Scan for the cell matching the given text and deliver its (x, y) coordinate at center. 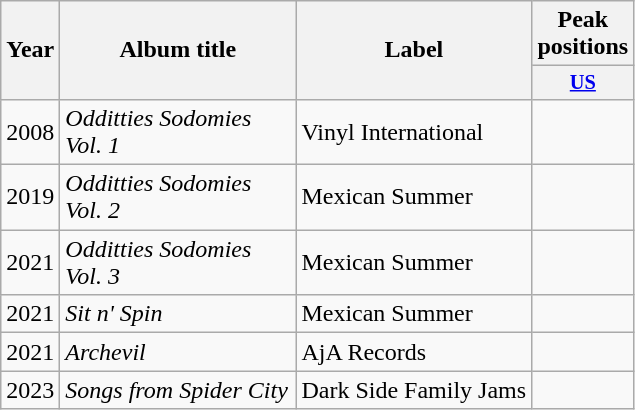
2008 (30, 132)
Songs from Spider City (178, 390)
Peak positions (583, 34)
Album title (178, 50)
Vinyl International (414, 132)
2019 (30, 198)
Sit n' Spin (178, 314)
Dark Side Family Jams (414, 390)
Odditties Sodomies Vol. 3 (178, 262)
2023 (30, 390)
Odditties Sodomies Vol. 1 (178, 132)
US (583, 83)
Archevil (178, 352)
Odditties Sodomies Vol. 2 (178, 198)
Label (414, 50)
AjA Records (414, 352)
Year (30, 50)
